Identify which cell holds the provided text, then report its [x, y] central coordinate. 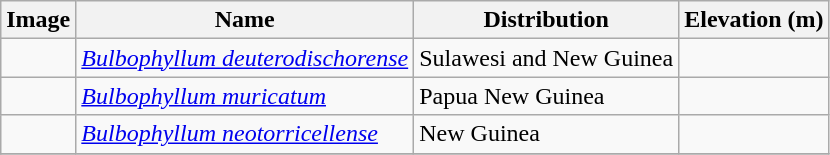
Bulbophyllum neotorricellense [245, 134]
New Guinea [546, 134]
Bulbophyllum muricatum [245, 96]
Elevation (m) [754, 20]
Papua New Guinea [546, 96]
Bulbophyllum deuterodischorense [245, 58]
Image [38, 20]
Sulawesi and New Guinea [546, 58]
Distribution [546, 20]
Name [245, 20]
